Identify which cell holds the provided text, then report its (x, y) central coordinate. 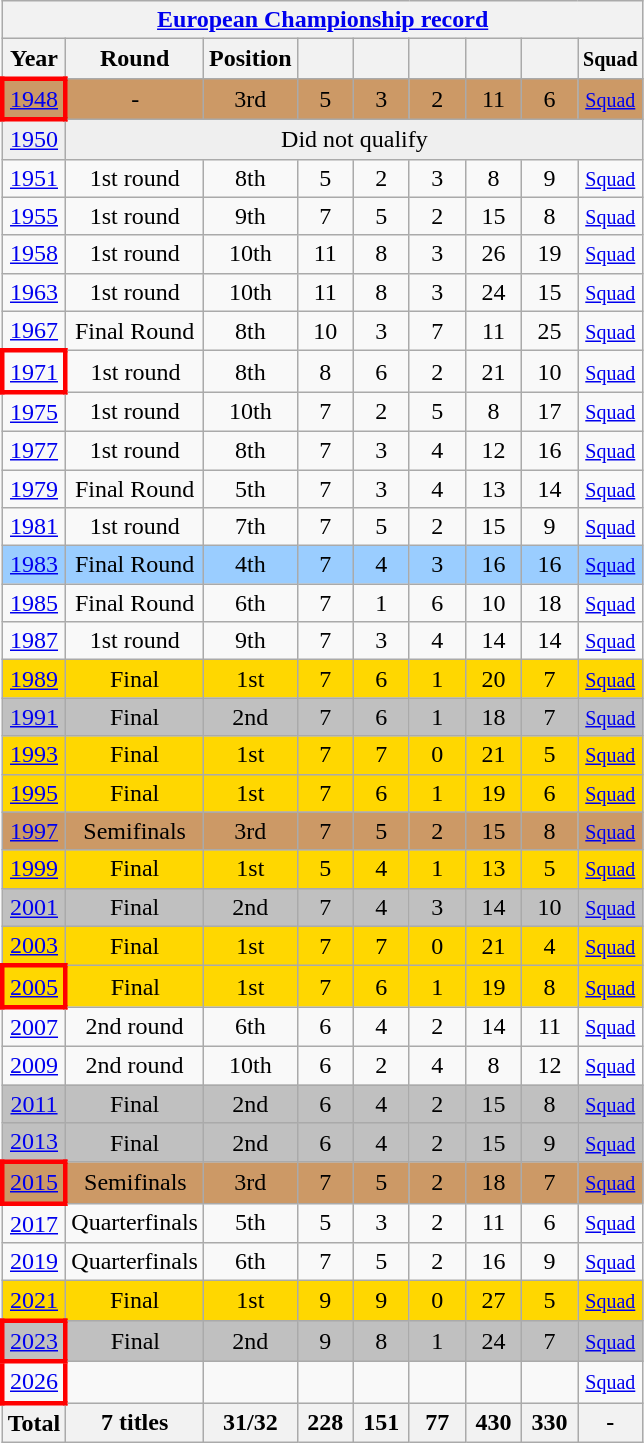
2013 (34, 1143)
2001 (34, 907)
77 (437, 1422)
20 (493, 679)
1993 (34, 755)
4th (250, 565)
1983 (34, 565)
1975 (34, 412)
330 (549, 1422)
Total (34, 1422)
1951 (34, 178)
1967 (34, 331)
2017 (34, 1223)
Year (34, 59)
2005 (34, 986)
European Championship record (322, 20)
26 (493, 254)
25 (549, 331)
2015 (34, 1182)
1997 (34, 831)
1963 (34, 292)
27 (493, 1301)
1985 (34, 603)
Did not qualify (354, 139)
228 (325, 1422)
1999 (34, 869)
1955 (34, 216)
2026 (34, 1382)
Position (250, 59)
31/32 (250, 1422)
1991 (34, 717)
2023 (34, 1340)
7 titles (135, 1422)
2021 (34, 1301)
2007 (34, 1027)
1995 (34, 793)
1981 (34, 527)
2009 (34, 1065)
2003 (34, 946)
1989 (34, 679)
2019 (34, 1262)
17 (549, 412)
1948 (34, 98)
1977 (34, 450)
151 (381, 1422)
1958 (34, 254)
1971 (34, 372)
Round (135, 59)
1979 (34, 489)
1950 (34, 139)
430 (493, 1422)
2011 (34, 1103)
1987 (34, 641)
7th (250, 527)
